Scan for the cell matching the given text and deliver its (X, Y) coordinate at center. 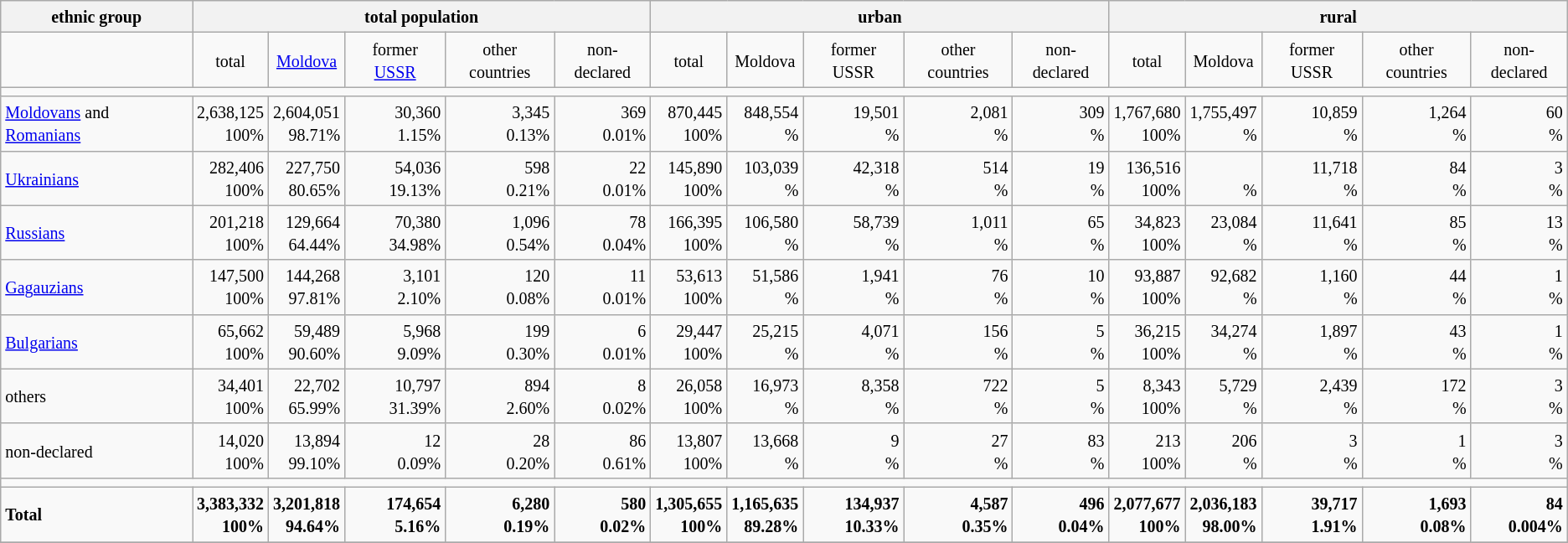
3,383,332100% (231, 515)
3690.01% (603, 124)
129,66464.44% (307, 233)
% (1223, 178)
13,89499.10% (307, 451)
120.09% (395, 451)
1,897% (1312, 342)
3,1012.10% (395, 287)
213100% (1148, 451)
ethnic group (97, 17)
780.04% (603, 233)
Russians (97, 233)
36,215100% (1148, 342)
44% (1416, 287)
1990.30% (500, 342)
280.20% (500, 451)
urban (879, 17)
1,6930.08% (1416, 515)
2,604,05198.71% (307, 124)
106,580% (766, 233)
1,941% (854, 287)
85% (1416, 233)
13% (1519, 233)
83% (1060, 451)
1,011% (958, 233)
11,718% (1312, 178)
13,668% (766, 451)
39,7171.91% (1312, 515)
84% (1416, 178)
8,343100% (1148, 396)
42,318% (854, 178)
220.01% (603, 178)
1,264% (1416, 124)
93,887100% (1148, 287)
19% (1060, 178)
136,516100% (1148, 178)
4960.04% (1060, 515)
2,036,18398.00% (1223, 515)
rural (1338, 17)
8942.60% (500, 396)
6,2800.19% (500, 515)
80.02% (603, 396)
58,739% (854, 233)
16,973% (766, 396)
Gagauzians (97, 287)
156% (958, 342)
10,79731.39% (395, 396)
227,75080.65% (307, 178)
27% (958, 451)
1,305,655100% (689, 515)
1200.08% (500, 287)
147,500100% (231, 287)
total population (422, 17)
2,638,125100% (231, 124)
34,823100% (1148, 233)
13,807100% (689, 451)
4,5870.35% (958, 515)
51,586% (766, 287)
5800.02% (603, 515)
11,641% (1312, 233)
23,084% (1223, 233)
201,218100% (231, 233)
145,890100% (689, 178)
8,358% (854, 396)
5,729% (1223, 396)
43% (1416, 342)
309% (1060, 124)
1,160% (1312, 287)
Total (97, 515)
840.004% (1519, 515)
others (97, 396)
174,6545.16% (395, 515)
26,058100% (689, 396)
92,682% (1223, 287)
10% (1060, 287)
1,165,63589.28% (766, 515)
2,081% (958, 124)
860.61% (603, 451)
Moldovans and Romanians (97, 124)
514% (958, 178)
53,613100% (689, 287)
25,215% (766, 342)
10,859% (1312, 124)
1,0960.54% (500, 233)
34,274% (1223, 342)
65% (1060, 233)
19,501% (854, 124)
3,201,81894.64% (307, 515)
5,9689.09% (395, 342)
166,395100% (689, 233)
70,38034.98% (395, 233)
Ukrainians (97, 178)
22,70265.99% (307, 396)
59,48990.60% (307, 342)
1,767,680100% (1148, 124)
206% (1223, 451)
848,554% (766, 124)
103,039% (766, 178)
30,3601.15% (395, 124)
29,447100% (689, 342)
2,077,677100% (1148, 515)
Bulgarians (97, 342)
110.01% (603, 287)
60.01% (603, 342)
14,020100% (231, 451)
282,406100% (231, 178)
172% (1416, 396)
60% (1519, 124)
1,755,497% (1223, 124)
9% (854, 451)
76% (958, 287)
870,445100% (689, 124)
54,03619.13% (395, 178)
134,93710.33% (854, 515)
65,662100% (231, 342)
722% (958, 396)
5980.21% (500, 178)
3,3450.13% (500, 124)
144,26897.81% (307, 287)
2,439% (1312, 396)
34,401100% (231, 396)
4,071% (854, 342)
